From the cell containing the given text, extract its center point as [x, y] coordinate. 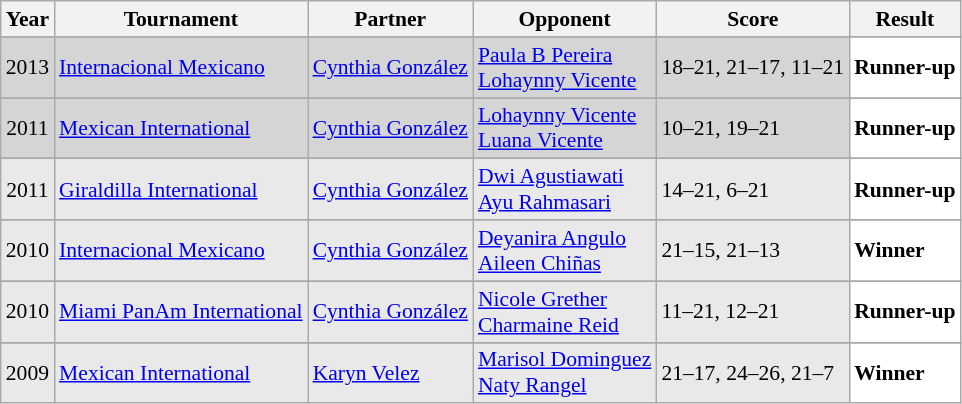
11–21, 12–21 [752, 312]
Karyn Velez [390, 372]
2013 [28, 68]
10–21, 19–21 [752, 128]
Opponent [564, 19]
Giraldilla International [181, 190]
Miami PanAm International [181, 312]
2009 [28, 372]
Result [904, 19]
Dwi Agustiawati Ayu Rahmasari [564, 190]
21–17, 24–26, 21–7 [752, 372]
Tournament [181, 19]
21–15, 21–13 [752, 250]
Paula B Pereira Lohaynny Vicente [564, 68]
Nicole Grether Charmaine Reid [564, 312]
Partner [390, 19]
14–21, 6–21 [752, 190]
18–21, 21–17, 11–21 [752, 68]
Marisol Dominguez Naty Rangel [564, 372]
Lohaynny Vicente Luana Vicente [564, 128]
Year [28, 19]
Deyanira Angulo Aileen Chiñas [564, 250]
Score [752, 19]
